Extract the [X, Y] coordinate from the center of the cell holding the provided text.  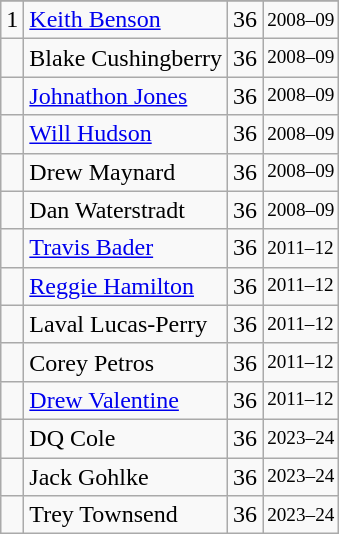
Blake Cushingberry [126, 58]
Drew Valentine [126, 400]
Drew Maynard [126, 172]
Corey Petros [126, 362]
Travis Bader [126, 248]
Trey Townsend [126, 515]
Will Hudson [126, 134]
1 [12, 20]
DQ Cole [126, 438]
Keith Benson [126, 20]
Reggie Hamilton [126, 286]
Jack Gohlke [126, 477]
Dan Waterstradt [126, 210]
Johnathon Jones [126, 96]
Laval Lucas-Perry [126, 324]
